Return the [x, y] coordinate for the center point of the cell that contains the specified text.  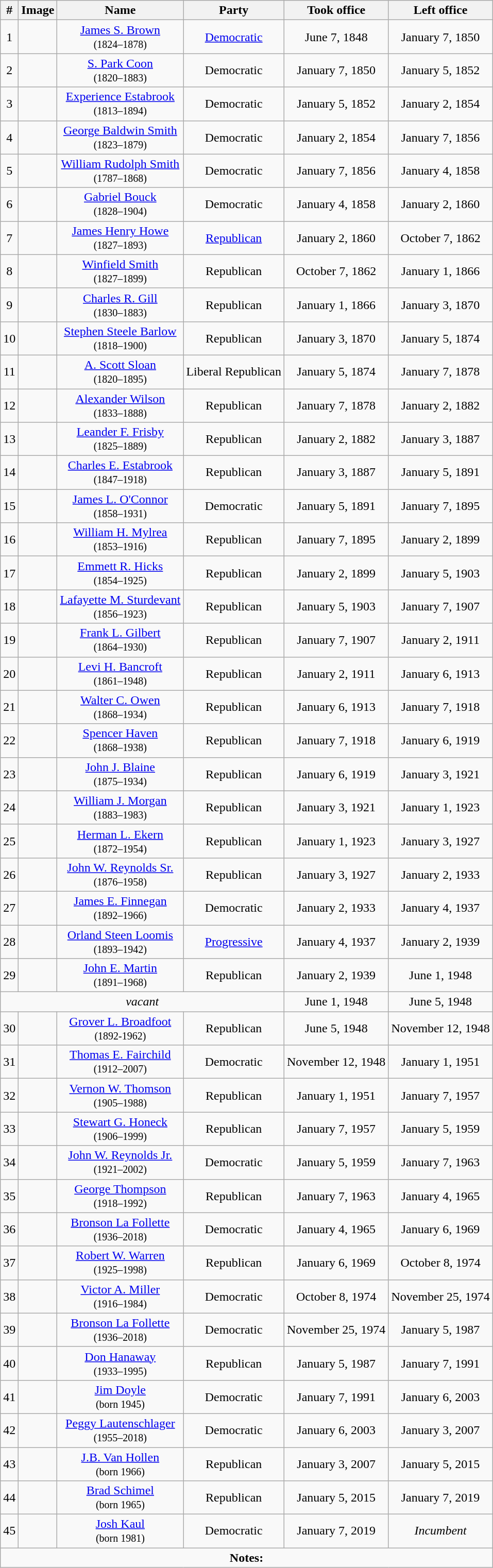
17 [9, 573]
Progressive [234, 942]
Winfield Smith (1827–1899) [121, 271]
Victor A. Miller (1916–1984) [121, 1296]
James Henry Howe (1827–1893) [121, 238]
23 [9, 774]
24 [9, 808]
42 [9, 1430]
George Thompson (1918–1992) [121, 1196]
Leander F. Frisby (1825–1889) [121, 439]
Frank L. Gilbert (1864–1930) [121, 640]
4 [9, 137]
19 [9, 640]
34 [9, 1162]
37 [9, 1263]
26 [9, 875]
Robert W. Warren (1925–1998) [121, 1263]
S. Park Coon (1820–1883) [121, 70]
44 [9, 1498]
16 [9, 540]
Thomas E. Fairchild (1912–2007) [121, 1062]
30 [9, 1028]
William H. Mylrea (1853–1916) [121, 540]
Vernon W. Thomson (1905–1988) [121, 1095]
# [9, 10]
11 [9, 372]
Orland Steen Loomis (1893–1942) [121, 942]
27 [9, 908]
29 [9, 976]
7 [9, 238]
Lafayette M. Sturdevant (1856–1923) [121, 607]
38 [9, 1296]
22 [9, 741]
Charles E. Estabrook (1847–1918) [121, 473]
Walter C. Owen (1868–1934) [121, 707]
John W. Reynolds Sr. (1876–1958) [121, 875]
32 [9, 1095]
21 [9, 707]
10 [9, 338]
8 [9, 271]
Image [38, 10]
Incumbent [440, 1531]
12 [9, 405]
35 [9, 1196]
John W. Reynolds Jr. (1921–2002) [121, 1162]
Name [121, 10]
vacant [142, 1002]
William Rudolph Smith (1787–1868) [121, 171]
Brad Schimel (born 1965) [121, 1498]
13 [9, 439]
George Baldwin Smith (1823–1879) [121, 137]
Notes: [246, 1558]
9 [9, 305]
45 [9, 1531]
James L. O'Connor (1858–1931) [121, 506]
Gabriel Bouck (1828–1904) [121, 204]
20 [9, 674]
A. Scott Sloan (1820–1895) [121, 372]
41 [9, 1397]
John J. Blaine (1875–1934) [121, 774]
June 7, 1848 [336, 37]
33 [9, 1129]
Took office [336, 10]
John E. Martin (1891–1968) [121, 976]
Charles R. Gill (1830–1883) [121, 305]
43 [9, 1464]
40 [9, 1363]
Stewart G. Honeck (1906–1999) [121, 1129]
Party [234, 10]
Experience Estabrook (1813–1894) [121, 104]
James E. Finnegan (1892–1966) [121, 908]
James S. Brown (1824–1878) [121, 37]
Emmett R. Hicks (1854–1925) [121, 573]
3 [9, 104]
Liberal Republican [234, 372]
Spencer Haven (1868–1938) [121, 741]
25 [9, 841]
Levi H. Bancroft (1861–1948) [121, 674]
Jim Doyle (born 1945) [121, 1397]
31 [9, 1062]
Herman L. Ekern (1872–1954) [121, 841]
5 [9, 171]
Josh Kaul (born 1981) [121, 1531]
Left office [440, 10]
J.B. Van Hollen (born 1966) [121, 1464]
2 [9, 70]
39 [9, 1330]
Alexander Wilson (1833–1888) [121, 405]
15 [9, 506]
18 [9, 607]
Don Hanaway (1933–1995) [121, 1363]
Peggy Lautenschlager (1955–2018) [121, 1430]
36 [9, 1229]
Grover L. Broadfoot (1892-1962) [121, 1028]
1 [9, 37]
14 [9, 473]
Stephen Steele Barlow (1818–1900) [121, 338]
William J. Morgan (1883–1983) [121, 808]
6 [9, 204]
28 [9, 942]
